For the text-containing cell, return its midpoint in [X, Y] coordinate format. 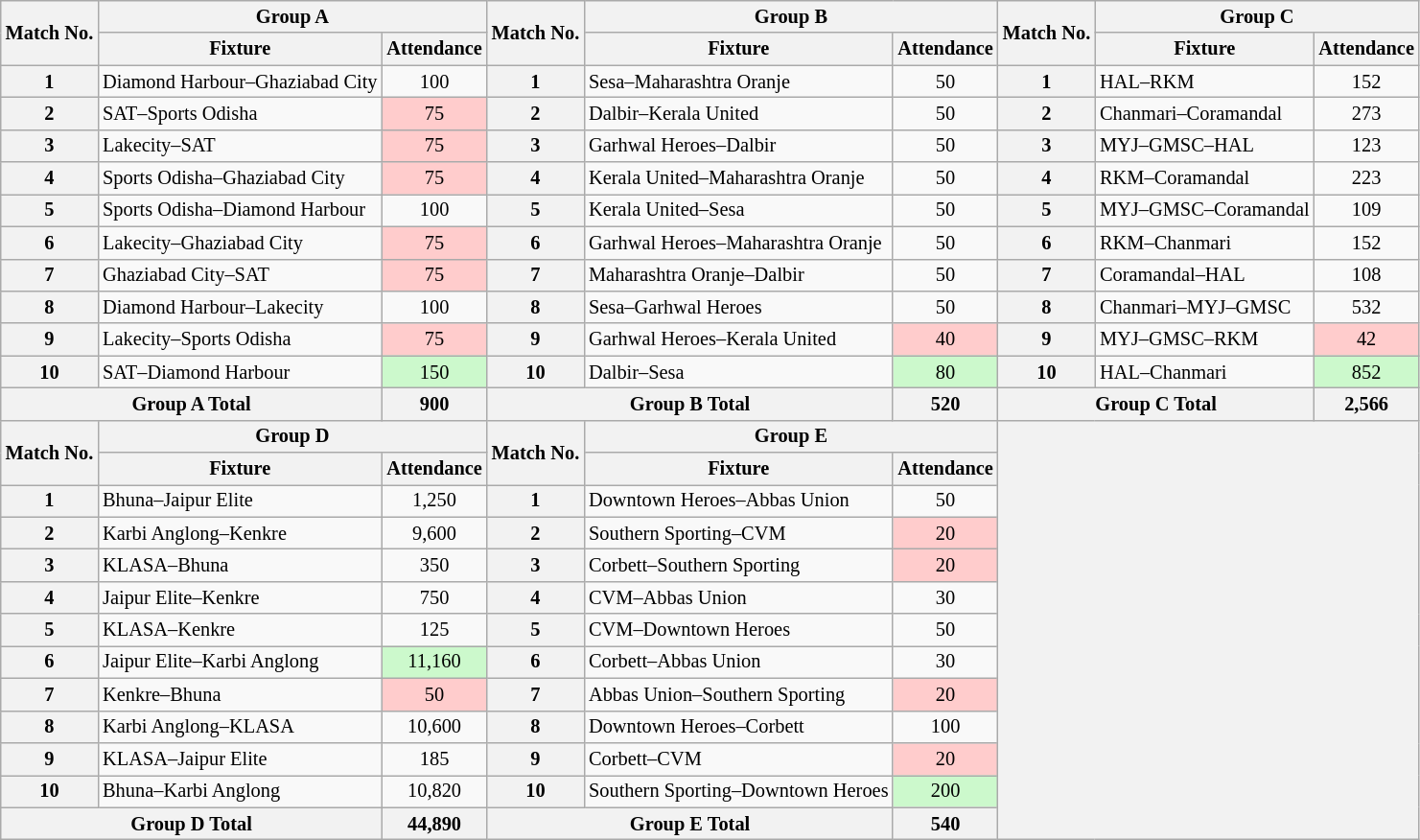
Kerala United–Sesa [738, 210]
RKM–Coramandal [1204, 178]
Southern Sporting–Downtown Heroes [738, 791]
Coramandal–HAL [1204, 275]
Lakecity–Sports Odisha [240, 339]
Karbi Anglong–Kenkre [240, 533]
Kerala United–Maharashtra Oranje [738, 178]
Group E Total [690, 824]
1,250 [433, 501]
2,566 [1365, 404]
Garhwal Heroes–Kerala United [738, 339]
Group C Total [1156, 404]
Bhuna–Karbi Anglong [240, 791]
150 [433, 372]
MYJ–GMSC–RKM [1204, 339]
Corbett–Southern Sporting [738, 565]
Corbett–CVM [738, 758]
Abbas Union–Southern Sporting [738, 694]
109 [1365, 210]
MYJ–GMSC–Coramandal [1204, 210]
Diamond Harbour–Ghaziabad City [240, 82]
185 [433, 758]
CVM–Abbas Union [738, 597]
Sesa–Garhwal Heroes [738, 307]
223 [1365, 178]
Southern Sporting–CVM [738, 533]
125 [433, 630]
SAT–Sports Odisha [240, 113]
9,600 [433, 533]
KLASA–Kenkre [240, 630]
Karbi Anglong–KLASA [240, 727]
Lakecity–Ghaziabad City [240, 243]
Downtown Heroes–Abbas Union [738, 501]
350 [433, 565]
Lakecity–SAT [240, 146]
Garhwal Heroes–Dalbir [738, 146]
Maharashtra Oranje–Dalbir [738, 275]
Group D Total [192, 824]
42 [1365, 339]
Sports Odisha–Ghaziabad City [240, 178]
Group B [791, 16]
Group D [292, 436]
750 [433, 597]
Diamond Harbour–Lakecity [240, 307]
273 [1365, 113]
Bhuna–Jaipur Elite [240, 501]
Sports Odisha–Diamond Harbour [240, 210]
Group A [292, 16]
KLASA–Bhuna [240, 565]
540 [945, 824]
Jaipur Elite–Karbi Anglong [240, 662]
Chanmari–MYJ–GMSC [1204, 307]
10,600 [433, 727]
HAL–Chanmari [1204, 372]
Kenkre–Bhuna [240, 694]
852 [1365, 372]
Garhwal Heroes–Maharashtra Oranje [738, 243]
11,160 [433, 662]
Group C [1257, 16]
HAL–RKM [1204, 82]
532 [1365, 307]
SAT–Diamond Harbour [240, 372]
CVM–Downtown Heroes [738, 630]
Dalbir–Sesa [738, 372]
900 [433, 404]
108 [1365, 275]
Group A Total [192, 404]
Dalbir–Kerala United [738, 113]
Corbett–Abbas Union [738, 662]
44,890 [433, 824]
Downtown Heroes–Corbett [738, 727]
10,820 [433, 791]
KLASA–Jaipur Elite [240, 758]
123 [1365, 146]
Sesa–Maharashtra Oranje [738, 82]
RKM–Chanmari [1204, 243]
Jaipur Elite–Kenkre [240, 597]
40 [945, 339]
80 [945, 372]
200 [945, 791]
Ghaziabad City–SAT [240, 275]
MYJ–GMSC–HAL [1204, 146]
Group B Total [690, 404]
520 [945, 404]
Group E [791, 436]
Chanmari–Coramandal [1204, 113]
